Locate the cell with the specified text and output its [x, y] center coordinate. 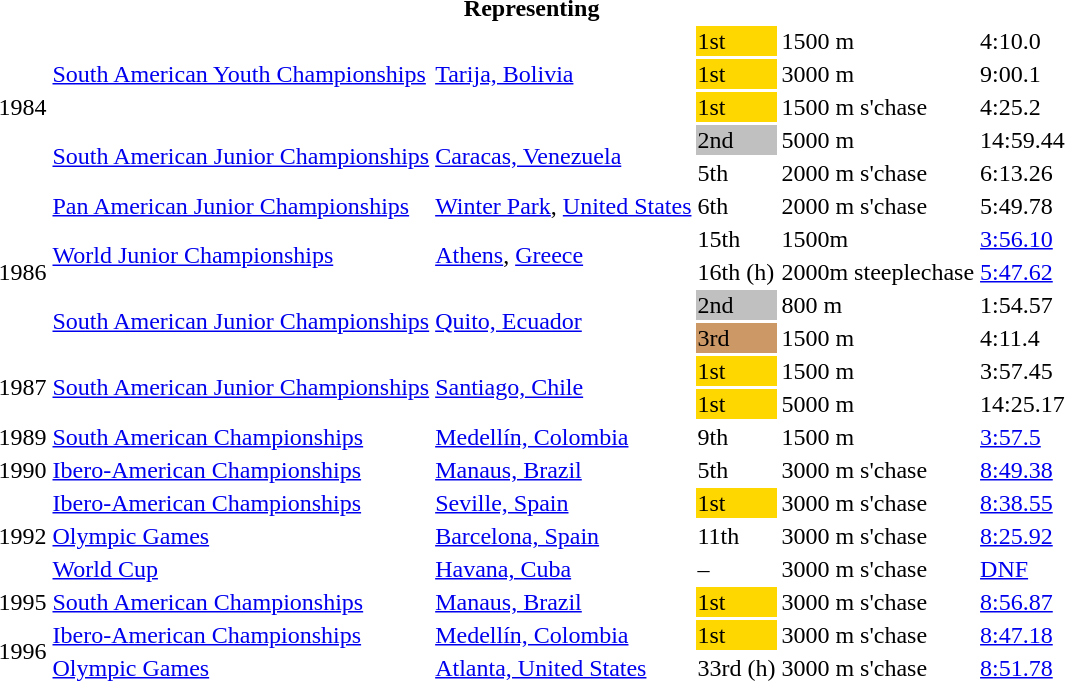
– [736, 569]
2000m steeplechase [878, 272]
Pan American Junior Championships [241, 206]
Winter Park, United States [564, 206]
Santiago, Chile [564, 388]
3rd [736, 338]
6th [736, 206]
1500 m s'chase [878, 107]
Seville, Spain [564, 503]
800 m [878, 305]
Olympic Games [241, 536]
Caracas, Venezuela [564, 156]
Tarija, Bolivia [564, 74]
World Cup [241, 569]
3000 m [878, 74]
16th (h) [736, 272]
South American Youth Championships [241, 74]
1500m [878, 239]
9th [736, 437]
Quito, Ecuador [564, 322]
Barcelona, Spain [564, 536]
11th [736, 536]
World Junior Championships [241, 256]
Havana, Cuba [564, 569]
Athens, Greece [564, 256]
15th [736, 239]
